Locate the cell with the specified text and output its (X, Y) center coordinate. 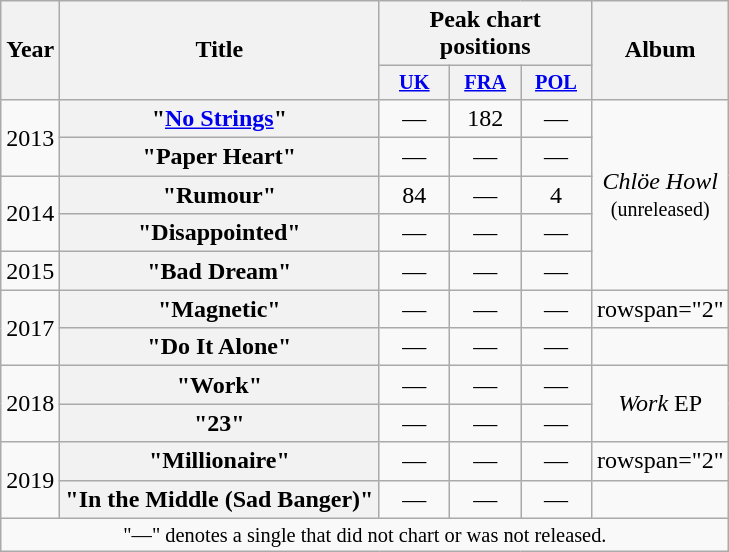
"In the Middle (Sad Banger)" (220, 499)
FRA (486, 83)
"Work" (220, 385)
84 (414, 195)
"Do It Alone" (220, 347)
"Magnetic" (220, 309)
UK (414, 83)
Year (30, 50)
"Rumour" (220, 195)
Peak chart positions (486, 34)
2018 (30, 404)
Title (220, 50)
"Millionaire" (220, 461)
Album (660, 50)
"Bad Dream" (220, 271)
POL (556, 83)
"Disappointed" (220, 233)
2014 (30, 214)
2015 (30, 271)
Work EP (660, 404)
"23" (220, 423)
"No Strings" (220, 118)
2013 (30, 137)
2017 (30, 328)
4 (556, 195)
"Paper Heart" (220, 157)
182 (486, 118)
"—" denotes a single that did not chart or was not released. (365, 535)
Chlöe Howl(unreleased) (660, 194)
2019 (30, 480)
